Find where the given text appears and provide that cell's center as (X, Y) coordinate. 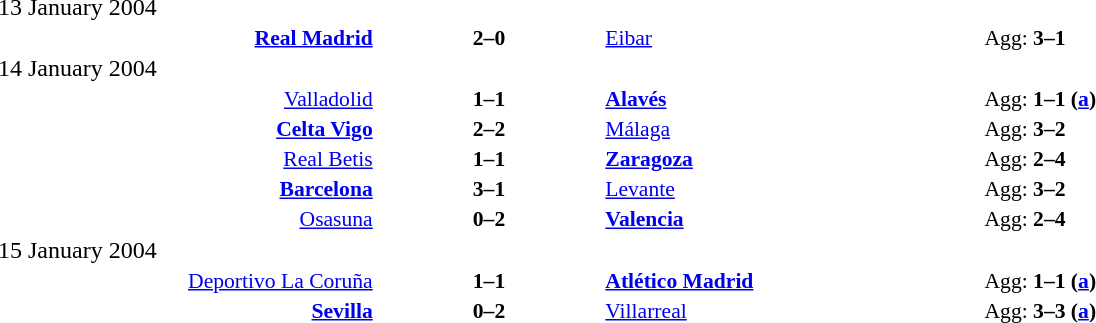
Alavés (793, 99)
Zaragoza (793, 159)
3–1 (490, 189)
Levante (793, 189)
2–2 (490, 129)
Atlético Madrid (793, 280)
2–0 (490, 38)
Málaga (793, 129)
Valencia (793, 219)
0–2 (490, 219)
Eibar (793, 38)
